Search for the cell housing the specified text and yield its (X, Y) center coordinate. 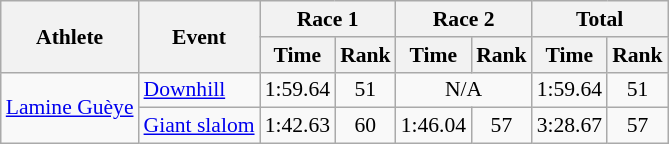
Race 2 (464, 19)
60 (366, 126)
Total (600, 19)
Race 1 (328, 19)
1:42.63 (298, 126)
3:28.67 (570, 126)
Downhill (200, 90)
Giant slalom (200, 126)
Lamine Guèye (70, 108)
Event (200, 36)
1:46.04 (434, 126)
Athlete (70, 36)
N/A (464, 90)
